Extract the [x, y] coordinate from the center of the cell holding the provided text.  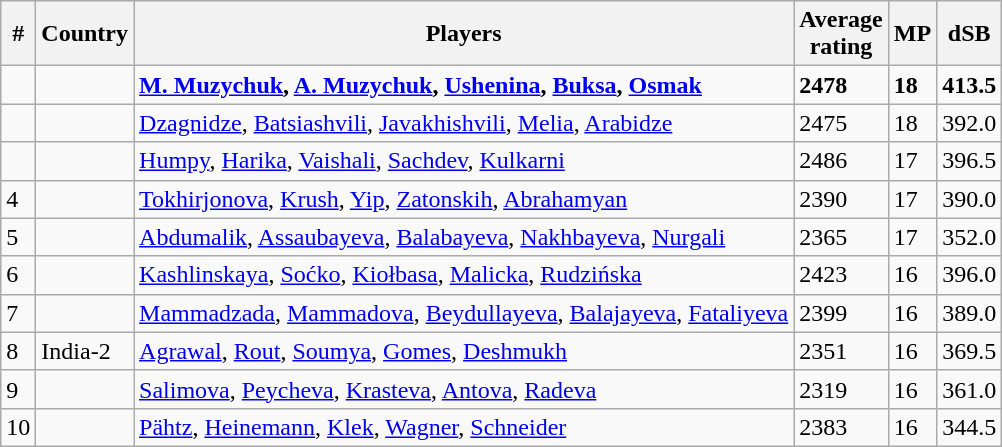
Country [85, 34]
352.0 [970, 237]
MP [912, 34]
2478 [842, 85]
Mammadzada, Mammadova, Beydullayeva, Balajayeva, Fataliyeva [464, 313]
8 [18, 351]
Abdumalik, Assaubayeva, Balabayeva, Nakhbayeva, Nurgali [464, 237]
6 [18, 275]
India-2 [85, 351]
390.0 [970, 199]
# [18, 34]
2351 [842, 351]
2486 [842, 161]
Pähtz, Heinemann, Klek, Wagner, Schneider [464, 427]
Humpy, Harika, Vaishali, Sachdev, Kulkarni [464, 161]
2319 [842, 389]
413.5 [970, 85]
396.0 [970, 275]
2365 [842, 237]
361.0 [970, 389]
2390 [842, 199]
Agrawal, Rout, Soumya, Gomes, Deshmukh [464, 351]
2399 [842, 313]
Kashlinskaya, Soćko, Kiołbasa, Malicka, Rudzińska [464, 275]
4 [18, 199]
Averagerating [842, 34]
dSB [970, 34]
2475 [842, 123]
M. Muzychuk, A. Muzychuk, Ushenina, Buksa, Osmak [464, 85]
389.0 [970, 313]
2423 [842, 275]
396.5 [970, 161]
9 [18, 389]
Players [464, 34]
Salimova, Peycheva, Krasteva, Antova, Radeva [464, 389]
344.5 [970, 427]
369.5 [970, 351]
10 [18, 427]
392.0 [970, 123]
7 [18, 313]
Dzagnidze, Batsiashvili, Javakhishvili, Melia, Arabidze [464, 123]
5 [18, 237]
2383 [842, 427]
Tokhirjonova, Krush, Yip, Zatonskih, Abrahamyan [464, 199]
